Capture the cell that displays the provided text and extract its (x, y) central coordinate. 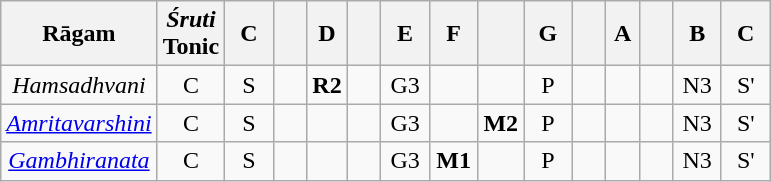
Amritavarshini (79, 123)
Hamsadhvani (79, 85)
G (548, 34)
M2 (501, 123)
D (327, 34)
B (698, 34)
M1 (454, 161)
A (623, 34)
E (406, 34)
Rāgam (79, 34)
F (454, 34)
ŚrutiTonic (191, 34)
Gambhiranata (79, 161)
R2 (327, 85)
